Locate the cell with the specified text and output its (x, y) center coordinate. 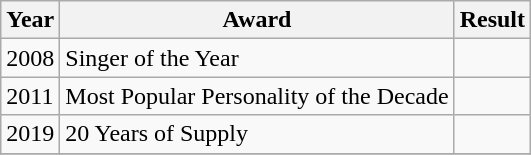
Most Popular Personality of the Decade (257, 96)
Year (30, 20)
Result (492, 20)
Award (257, 20)
Singer of the Year (257, 58)
20 Years of Supply (257, 134)
2008 (30, 58)
2011 (30, 96)
2019 (30, 134)
